Search for the cell housing the specified text and yield its [X, Y] center coordinate. 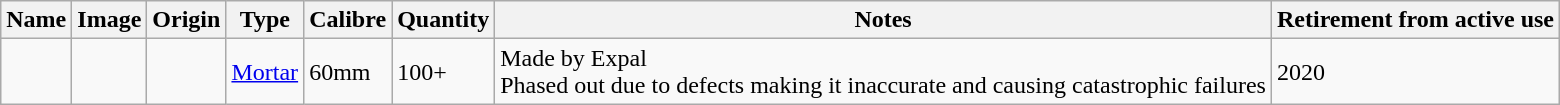
Retirement from active use [1415, 20]
Made by ExpalPhased out due to defects making it inaccurate and causing catastrophic failures [884, 72]
Calibre [348, 20]
Mortar [265, 72]
100+ [444, 72]
Image [110, 20]
Notes [884, 20]
Origin [186, 20]
Name [36, 20]
2020 [1415, 72]
Quantity [444, 20]
60mm [348, 72]
Type [265, 20]
